Pinpoint the cell where the given text exists, returning its (X, Y) midpoint coordinate. 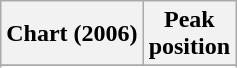
Peakposition (189, 34)
Chart (2006) (72, 34)
